Locate the cell with the specified text and output its [x, y] center coordinate. 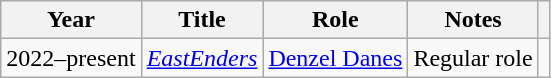
Notes [473, 20]
Year [71, 20]
2022–present [71, 58]
Role [336, 20]
EastEnders [202, 58]
Denzel Danes [336, 58]
Regular role [473, 58]
Title [202, 20]
